Detect which cell encompasses the target text, then output its [X, Y] center coordinate. 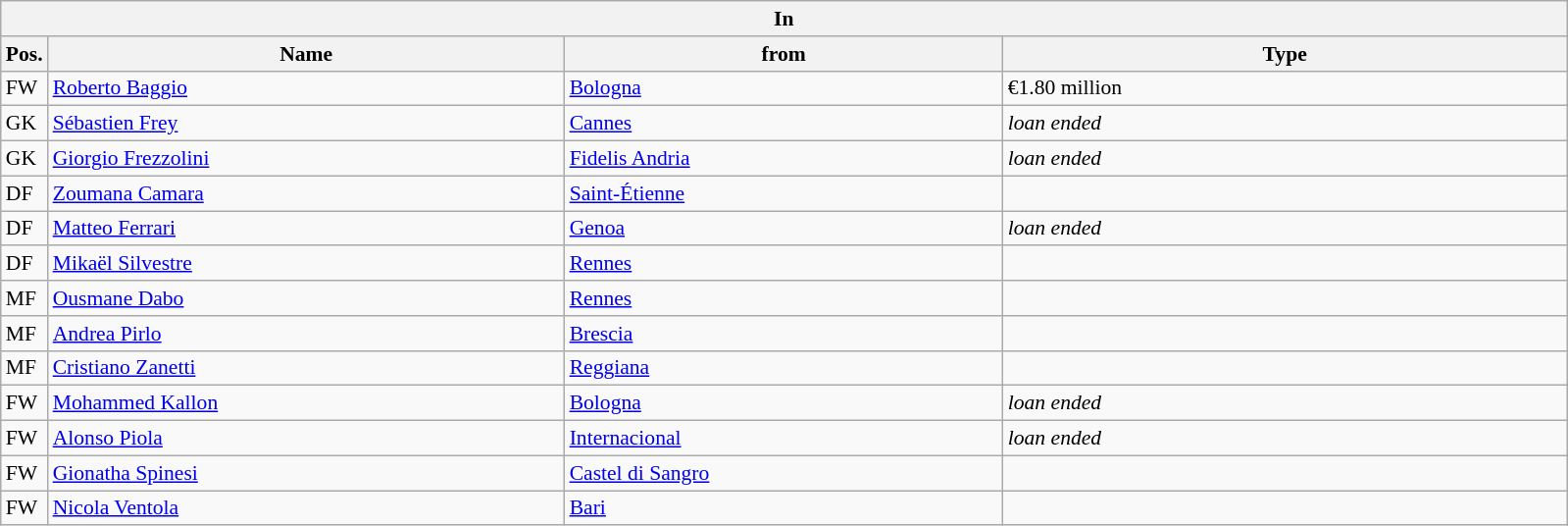
Cristiano Zanetti [306, 368]
Fidelis Andria [784, 159]
Alonso Piola [306, 439]
Andrea Pirlo [306, 334]
Sébastien Frey [306, 124]
Zoumana Camara [306, 193]
Cannes [784, 124]
Giorgio Frezzolini [306, 159]
Pos. [25, 54]
Type [1285, 54]
€1.80 million [1285, 88]
Genoa [784, 229]
Brescia [784, 334]
from [784, 54]
Ousmane Dabo [306, 298]
Nicola Ventola [306, 508]
In [784, 19]
Reggiana [784, 368]
Gionatha Spinesi [306, 473]
Mikaël Silvestre [306, 264]
Saint-Étienne [784, 193]
Mohammed Kallon [306, 403]
Roberto Baggio [306, 88]
Bari [784, 508]
Internacional [784, 439]
Name [306, 54]
Castel di Sangro [784, 473]
Matteo Ferrari [306, 229]
